Extract the [X, Y] coordinate from the center of the cell holding the provided text.  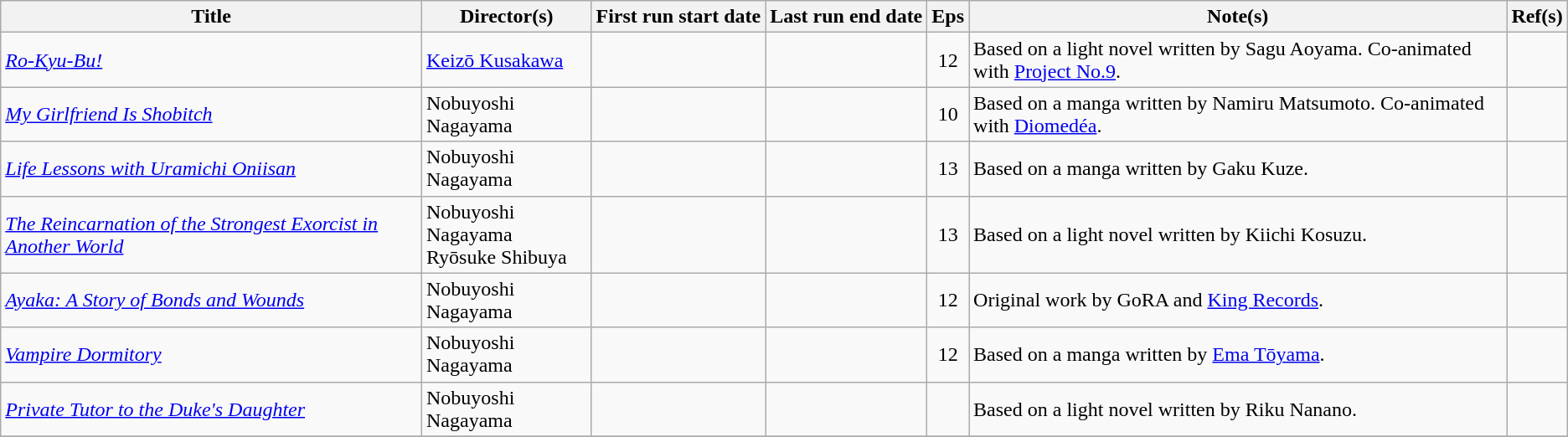
Ref(s) [1537, 17]
Based on a light novel written by Kiichi Kosuzu. [1238, 234]
Original work by GoRA and King Records. [1238, 300]
Director(s) [507, 17]
Vampire Dormitory [211, 355]
My Girlfriend Is Shobitch [211, 114]
Title [211, 17]
Note(s) [1238, 17]
Based on a light novel written by Sagu Aoyama. Co-animated with Project No.9. [1238, 60]
Nobuyoshi Nagayama Ryōsuke Shibuya [507, 234]
The Reincarnation of the Strongest Exorcist in Another World [211, 234]
Based on a manga written by Gaku Kuze. [1238, 169]
Eps [948, 17]
Ro-Kyu-Bu! [211, 60]
First run start date [678, 17]
10 [948, 114]
Based on a manga written by Ema Tōyama. [1238, 355]
Ayaka: A Story of Bonds and Wounds [211, 300]
Life Lessons with Uramichi Oniisan [211, 169]
Last run end date [846, 17]
Keizō Kusakawa [507, 60]
Private Tutor to the Duke's Daughter [211, 409]
Based on a light novel written by Riku Nanano. [1238, 409]
Based on a manga written by Namiru Matsumoto. Co-animated with Diomedéa. [1238, 114]
